Provide the [X, Y] coordinate of the cell's center where the given text is located.  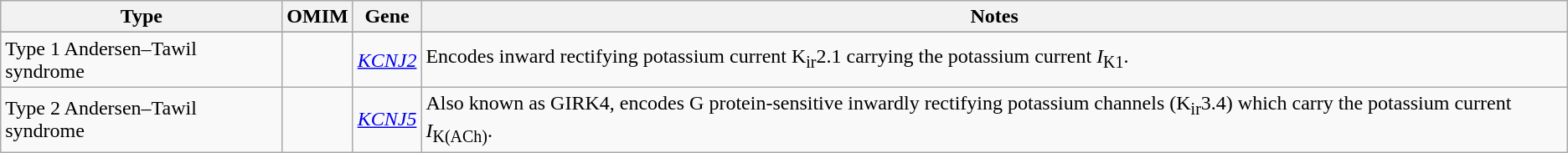
Gene [387, 17]
OMIM [317, 17]
KCNJ5 [387, 120]
Type [142, 17]
Type 1 Andersen–Tawil syndrome [142, 60]
KCNJ2 [387, 60]
Also known as GIRK4, encodes G protein-sensitive inwardly rectifying potassium channels (Kir3.4) which carry the potassium current IK(ACh). [994, 120]
Notes [994, 17]
Encodes inward rectifying potassium current Kir2.1 carrying the potassium current IK1. [994, 60]
Type 2 Andersen–Tawil syndrome [142, 120]
